Search for the cell housing the specified text and yield its (x, y) center coordinate. 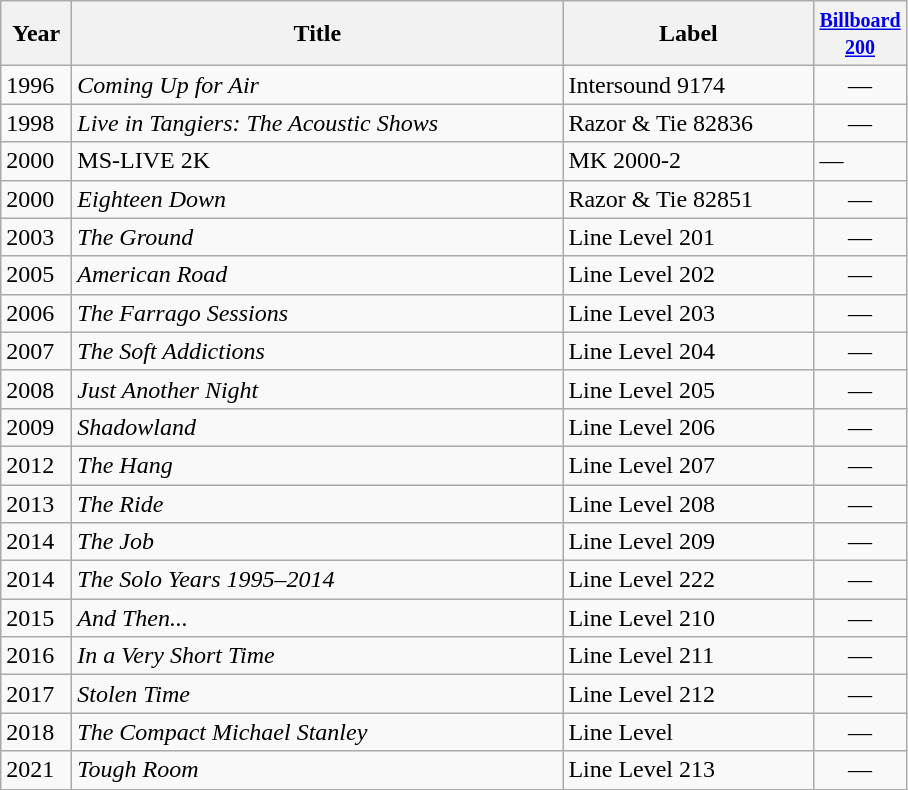
2009 (36, 427)
Title (318, 34)
Line Level 212 (688, 694)
In a Very Short Time (318, 656)
MS-LIVE 2K (318, 161)
Stolen Time (318, 694)
Eighteen Down (318, 199)
American Road (318, 275)
Line Level 209 (688, 542)
And Then... (318, 618)
2021 (36, 770)
1996 (36, 85)
The Ride (318, 503)
2007 (36, 351)
Tough Room (318, 770)
Line Level 205 (688, 389)
Line Level 201 (688, 237)
2018 (36, 732)
MK 2000-2 (688, 161)
Line Level 204 (688, 351)
Shadowland (318, 427)
Coming Up for Air (318, 85)
The Hang (318, 465)
2015 (36, 618)
The Job (318, 542)
2005 (36, 275)
2017 (36, 694)
Label (688, 34)
2012 (36, 465)
1998 (36, 123)
The Ground (318, 237)
Just Another Night (318, 389)
2016 (36, 656)
The Farrago Sessions (318, 313)
Intersound 9174 (688, 85)
2003 (36, 237)
Line Level 208 (688, 503)
Billboard200 (860, 34)
The Soft Addictions (318, 351)
Line Level 222 (688, 580)
Line Level 202 (688, 275)
Line Level 211 (688, 656)
Line Level 213 (688, 770)
Line Level 206 (688, 427)
Line Level 210 (688, 618)
Razor & Tie 82836 (688, 123)
2008 (36, 389)
Line Level 203 (688, 313)
Razor & Tie 82851 (688, 199)
The Compact Michael Stanley (318, 732)
2006 (36, 313)
Live in Tangiers: The Acoustic Shows (318, 123)
Line Level (688, 732)
The Solo Years 1995–2014 (318, 580)
2013 (36, 503)
Year (36, 34)
Line Level 207 (688, 465)
